Provide the (x, y) coordinate of the cell's center where the given text is located.  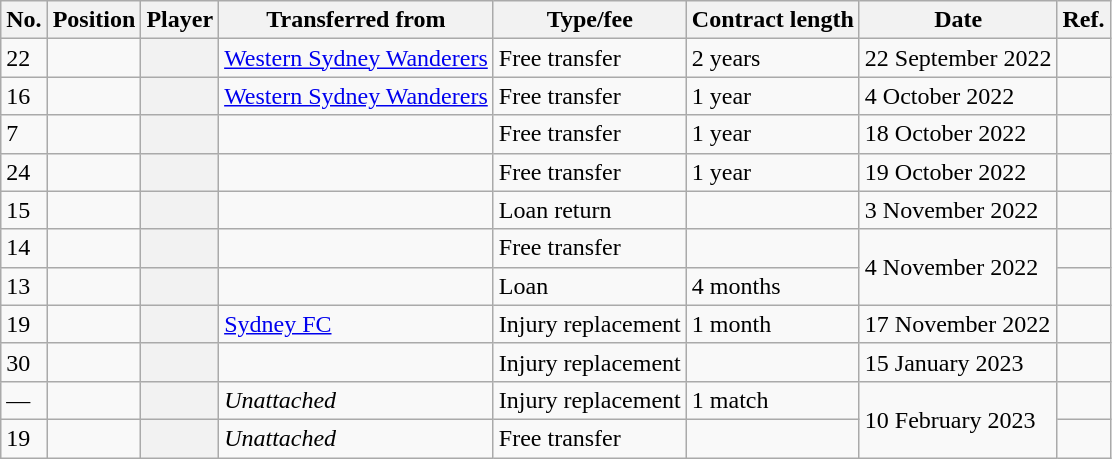
15 (24, 210)
18 October 2022 (958, 134)
22 (24, 58)
30 (24, 362)
22 September 2022 (958, 58)
Contract length (772, 20)
Loan (590, 286)
— (24, 400)
4 October 2022 (958, 96)
Transferred from (356, 20)
1 month (772, 324)
14 (24, 248)
Player (180, 20)
10 February 2023 (958, 419)
7 (24, 134)
Type/fee (590, 20)
Date (958, 20)
No. (24, 20)
19 October 2022 (958, 172)
Position (94, 20)
Ref. (1084, 20)
16 (24, 96)
4 November 2022 (958, 267)
3 November 2022 (958, 210)
2 years (772, 58)
1 match (772, 400)
Sydney FC (356, 324)
15 January 2023 (958, 362)
4 months (772, 286)
17 November 2022 (958, 324)
24 (24, 172)
13 (24, 286)
Loan return (590, 210)
